Pinpoint the cell where the given text exists, returning its [x, y] midpoint coordinate. 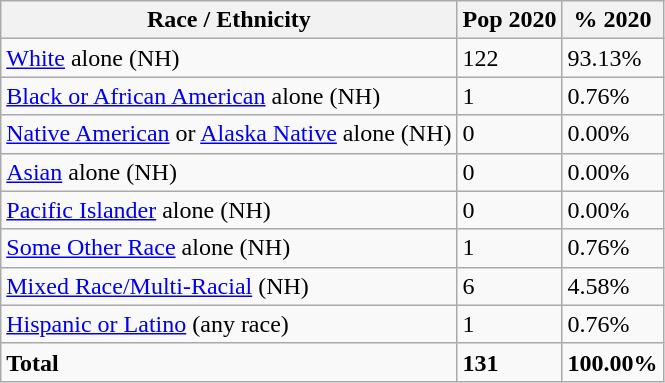
Asian alone (NH) [229, 172]
Total [229, 362]
Black or African American alone (NH) [229, 96]
Race / Ethnicity [229, 20]
Mixed Race/Multi-Racial (NH) [229, 286]
Pop 2020 [510, 20]
122 [510, 58]
100.00% [612, 362]
% 2020 [612, 20]
131 [510, 362]
Pacific Islander alone (NH) [229, 210]
Native American or Alaska Native alone (NH) [229, 134]
Some Other Race alone (NH) [229, 248]
Hispanic or Latino (any race) [229, 324]
6 [510, 286]
White alone (NH) [229, 58]
4.58% [612, 286]
93.13% [612, 58]
